Determine the (X, Y) coordinate at the center of the cell enclosing the given text.  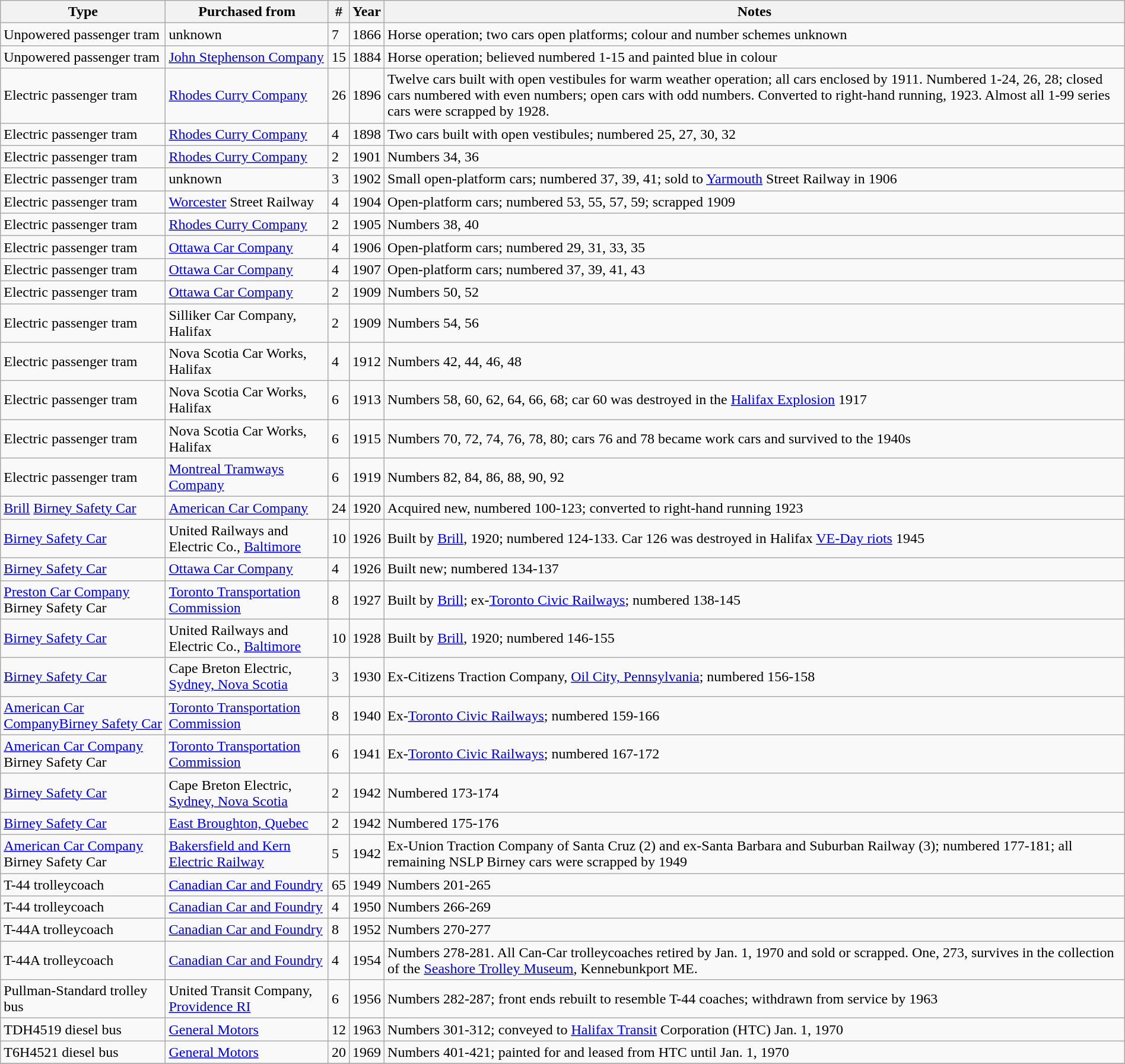
Open-platform cars; numbered 37, 39, 41, 43 (755, 269)
Worcester Street Railway (247, 202)
1866 (367, 34)
Numbers 54, 56 (755, 323)
Horse operation; believed numbered 1-15 and painted blue in colour (755, 57)
Preston Car Company Birney Safety Car (83, 599)
24 (338, 508)
5 (338, 853)
TDH4519 diesel bus (83, 1030)
Built new; numbered 134-137 (755, 569)
Year (367, 12)
Numbers 38, 40 (755, 224)
1901 (367, 157)
1928 (367, 639)
Numbers 34, 36 (755, 157)
American Car Company (247, 508)
1949 (367, 885)
Numbers 282-287; front ends rebuilt to resemble T-44 coaches; withdrawn from service by 1963 (755, 999)
1915 (367, 439)
East Broughton, Quebec (247, 823)
Numbers 58, 60, 62, 64, 66, 68; car 60 was destroyed in the Halifax Explosion 1917 (755, 400)
Numbers 82, 84, 86, 88, 90, 92 (755, 477)
Built by Brill, 1920; numbered 124-133. Car 126 was destroyed in Halifax VE-Day riots 1945 (755, 539)
Purchased from (247, 12)
Numbers 42, 44, 46, 48 (755, 362)
1954 (367, 960)
Type (83, 12)
Numbers 70, 72, 74, 76, 78, 80; cars 76 and 78 became work cars and survived to the 1940s (755, 439)
Bakersfield and Kern Electric Railway (247, 853)
1963 (367, 1030)
1950 (367, 907)
Ex-Citizens Traction Company, Oil City, Pennsylvania; numbered 156-158 (755, 676)
Numbers 301-312; conveyed to Halifax Transit Corporation (HTC) Jan. 1, 1970 (755, 1030)
T6H4521 diesel bus (83, 1052)
Brill Birney Safety Car (83, 508)
# (338, 12)
65 (338, 885)
1927 (367, 599)
Built by Brill; ex-Toronto Civic Railways; numbered 138-145 (755, 599)
Open-platform cars; numbered 29, 31, 33, 35 (755, 247)
Numbers 266-269 (755, 907)
Numbers 270-277 (755, 930)
1941 (367, 754)
Acquired new, numbered 100-123; converted to right-hand running 1923 (755, 508)
1919 (367, 477)
Ex-Toronto Civic Railways; numbered 159-166 (755, 716)
1969 (367, 1052)
1952 (367, 930)
1884 (367, 57)
Pullman-Standard trolley bus (83, 999)
1940 (367, 716)
Notes (755, 12)
Numbered 175-176 (755, 823)
Numbered 173-174 (755, 793)
12 (338, 1030)
1905 (367, 224)
1906 (367, 247)
1930 (367, 676)
Open-platform cars; numbered 53, 55, 57, 59; scrapped 1909 (755, 202)
American Car CompanyBirney Safety Car (83, 716)
Horse operation; two cars open platforms; colour and number schemes unknown (755, 34)
Numbers 50, 52 (755, 292)
Montreal Tramways Company (247, 477)
1904 (367, 202)
John Stephenson Company (247, 57)
20 (338, 1052)
1898 (367, 134)
Ex-Toronto Civic Railways; numbered 167-172 (755, 754)
Built by Brill, 1920; numbered 146-155 (755, 639)
1956 (367, 999)
1913 (367, 400)
26 (338, 96)
1920 (367, 508)
1907 (367, 269)
15 (338, 57)
Two cars built with open vestibules; numbered 25, 27, 30, 32 (755, 134)
1902 (367, 179)
United Transit Company, Providence RI (247, 999)
Numbers 201-265 (755, 885)
1912 (367, 362)
Silliker Car Company, Halifax (247, 323)
7 (338, 34)
1896 (367, 96)
Numbers 401-421; painted for and leased from HTC until Jan. 1, 1970 (755, 1052)
Small open-platform cars; numbered 37, 39, 41; sold to Yarmouth Street Railway in 1906 (755, 179)
